Determine the (x, y) coordinate at the center of the cell enclosing the given text.  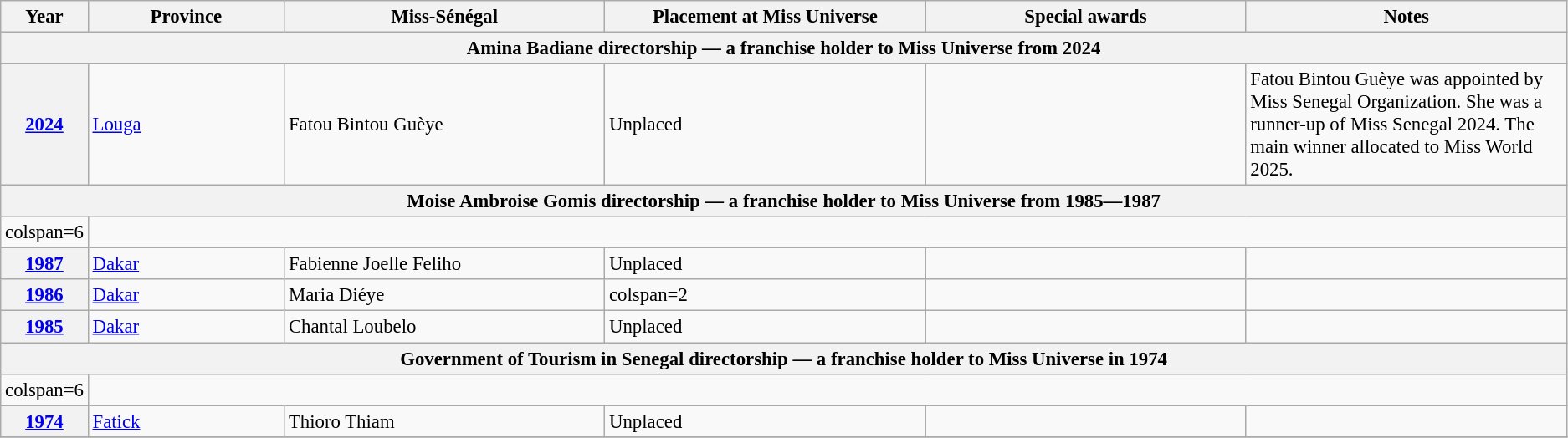
Placement at Miss Universe (765, 17)
Louga (186, 125)
Fatou Bintou Guèye (445, 125)
Moise Ambroise Gomis directorship — a franchise holder to Miss Universe from 1985―1987 (784, 201)
Amina Badiane directorship — a franchise holder to Miss Universe from 2024 (784, 48)
Government of Tourism in Senegal directorship — a franchise holder to Miss Universe in 1974 (784, 359)
1986 (44, 295)
Province (186, 17)
Thioro Thiam (445, 421)
1974 (44, 421)
1987 (44, 264)
Special awards (1086, 17)
Miss-Sénégal (445, 17)
1985 (44, 327)
Notes (1407, 17)
Fatick (186, 421)
Year (44, 17)
Fabienne Joelle Feliho (445, 264)
2024 (44, 125)
Maria Diéye (445, 295)
colspan=2 (765, 295)
Chantal Loubelo (445, 327)
